Provide the (x, y) coordinate of the cell's center where the given text is located.  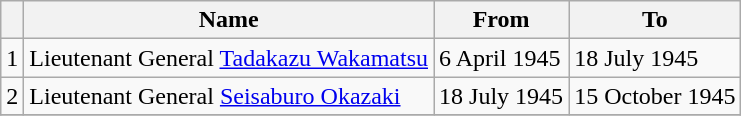
6 April 1945 (502, 58)
Lieutenant General Tadakazu Wakamatsu (229, 58)
15 October 1945 (655, 96)
Name (229, 20)
2 (12, 96)
Lieutenant General Seisaburo Okazaki (229, 96)
From (502, 20)
1 (12, 58)
To (655, 20)
